For the text-containing cell, return its midpoint in [x, y] coordinate format. 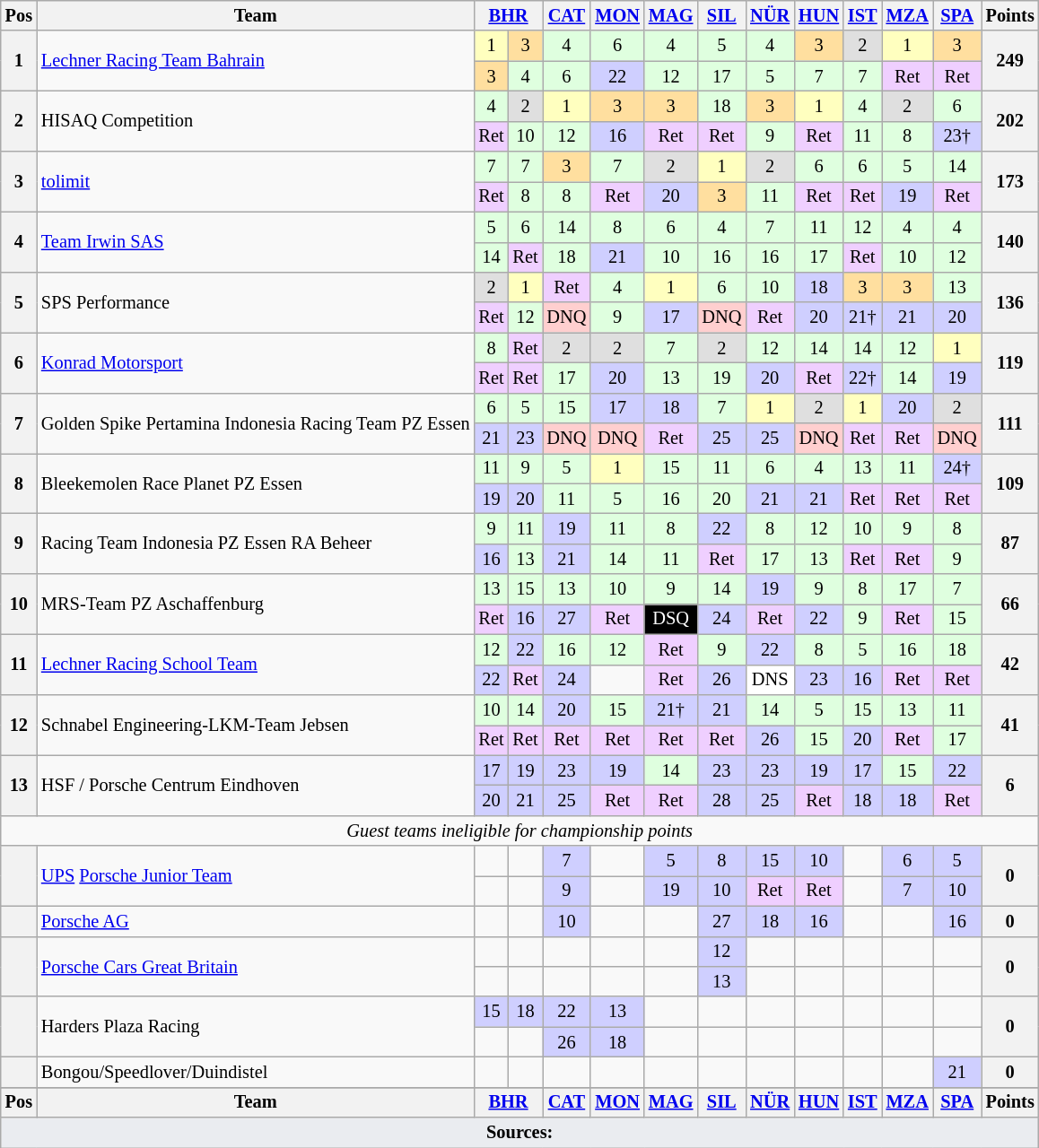
41 [1010, 725]
Lechner Racing Team Bahrain [256, 61]
Bongou/Speedlover/Duindistel [256, 1072]
119 [1010, 362]
24† [957, 468]
DSQ [671, 619]
Team Irwin SAS [256, 242]
UPS Porsche Junior Team [256, 875]
Porsche AG [256, 921]
140 [1010, 242]
HSF / Porsche Centrum Eindhoven [256, 786]
23† [957, 136]
Porsche Cars Great Britain [256, 967]
66 [1010, 604]
Konrad Motorsport [256, 362]
Sources: [520, 1133]
202 [1010, 120]
111 [1010, 423]
DNS [770, 680]
Lechner Racing School Team [256, 664]
28 [721, 800]
Golden Spike Pertamina Indonesia Racing Team PZ Essen [256, 423]
Harders Plaza Racing [256, 1026]
42 [1010, 664]
173 [1010, 181]
22† [863, 378]
249 [1010, 61]
MRS-Team PZ Aschaffenburg [256, 604]
Bleekemolen Race Planet PZ Essen [256, 483]
SPS Performance [256, 301]
109 [1010, 483]
Racing Team Indonesia PZ Essen RA Beheer [256, 544]
tolimit [256, 181]
Guest teams ineligible for championship points [520, 831]
Schnabel Engineering-LKM-Team Jebsen [256, 725]
136 [1010, 301]
87 [1010, 544]
HISAQ Competition [256, 120]
